Output the (x, y) coordinate of the center of the cell containing the given text.  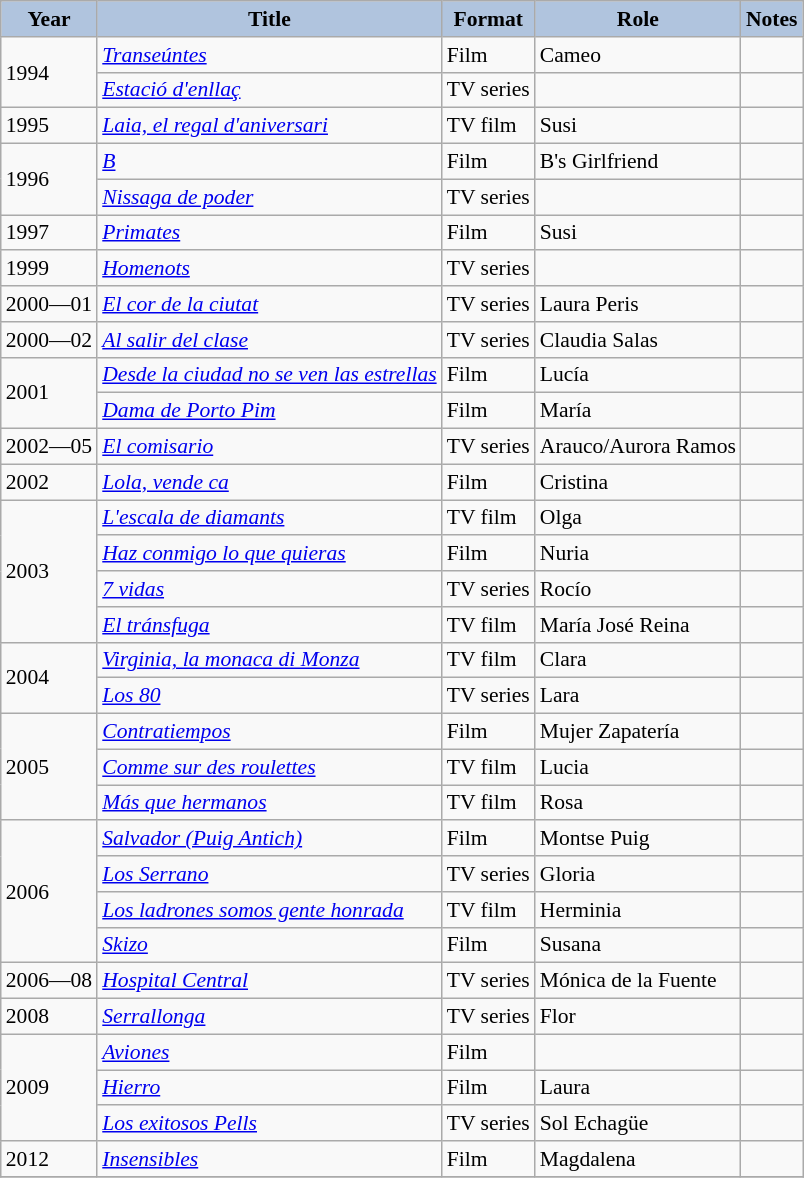
7 vidas (269, 589)
Mujer Zapatería (638, 732)
1996 (49, 180)
Year (49, 19)
Format (488, 19)
2004 (49, 678)
Montse Puig (638, 839)
2002—05 (49, 447)
Clara (638, 660)
Los 80 (269, 696)
Hospital Central (269, 981)
Cameo (638, 55)
1999 (49, 269)
Nissaga de poder (269, 197)
Estació d'enllaç (269, 90)
El comisario (269, 447)
2008 (49, 1017)
Al salir del clase (269, 340)
Haz conmigo lo que quieras (269, 554)
Salvador (Puig Antich) (269, 839)
María (638, 411)
Los ladrones somos gente honrada (269, 910)
Rosa (638, 803)
Más que hermanos (269, 803)
Aviones (269, 1052)
Notes (772, 19)
2006 (49, 892)
Transeúntes (269, 55)
Mónica de la Fuente (638, 981)
Insensibles (269, 1159)
2009 (49, 1088)
María José Reina (638, 625)
2000—02 (49, 340)
2003 (49, 571)
Lucía (638, 375)
Contratiempos (269, 732)
Flor (638, 1017)
Lola, vende ca (269, 482)
2006—08 (49, 981)
Desde la ciudad no se ven las estrellas (269, 375)
Lucia (638, 767)
Role (638, 19)
Herminia (638, 910)
2001 (49, 392)
Primates (269, 233)
Claudia Salas (638, 340)
Susana (638, 945)
Hierro (269, 1088)
Serrallonga (269, 1017)
2005 (49, 768)
Virginia, la monaca di Monza (269, 660)
Title (269, 19)
2002 (49, 482)
Los Serrano (269, 874)
El cor de la ciutat (269, 304)
2012 (49, 1159)
Cristina (638, 482)
B (269, 162)
Olga (638, 518)
B's Girlfriend (638, 162)
El tránsfuga (269, 625)
Lara (638, 696)
Laia, el regal d'aniversari (269, 126)
Los exitosos Pells (269, 1124)
1995 (49, 126)
Gloria (638, 874)
Skizo (269, 945)
Comme sur des roulettes (269, 767)
1997 (49, 233)
L'escala de diamants (269, 518)
Magdalena (638, 1159)
2000—01 (49, 304)
Homenots (269, 269)
Laura (638, 1088)
Rocío (638, 589)
Sol Echagüe (638, 1124)
Arauco/Aurora Ramos (638, 447)
Dama de Porto Pim (269, 411)
Laura Peris (638, 304)
1994 (49, 72)
Nuria (638, 554)
